Scan for the cell matching the given text and deliver its (x, y) coordinate at center. 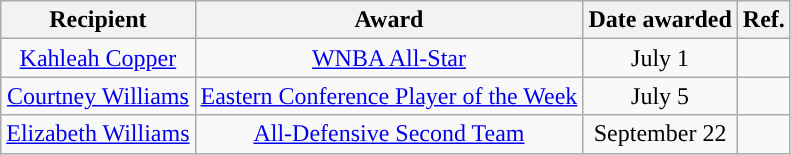
July 5 (660, 96)
WNBA All-Star (389, 58)
Date awarded (660, 20)
Elizabeth Williams (98, 134)
Kahleah Copper (98, 58)
Recipient (98, 20)
Courtney Williams (98, 96)
Eastern Conference Player of the Week (389, 96)
Ref. (764, 20)
Award (389, 20)
All-Defensive Second Team (389, 134)
September 22 (660, 134)
July 1 (660, 58)
